From the cell containing the given text, extract its center point as (x, y) coordinate. 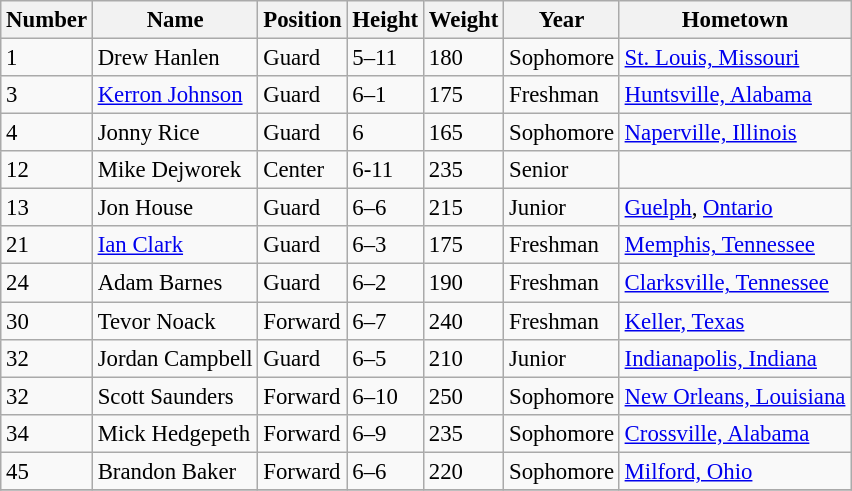
Memphis, Tennessee (734, 245)
Center (302, 170)
Number (47, 20)
Jordan Campbell (175, 358)
24 (47, 283)
St. Louis, Missouri (734, 58)
165 (463, 133)
Tevor Noack (175, 321)
Hometown (734, 20)
Drew Hanlen (175, 58)
Crossville, Alabama (734, 433)
180 (463, 58)
Mick Hedgepeth (175, 433)
Indianapolis, Indiana (734, 358)
6–1 (385, 95)
Brandon Baker (175, 471)
Scott Saunders (175, 396)
250 (463, 396)
Ian Clark (175, 245)
4 (47, 133)
190 (463, 283)
45 (47, 471)
21 (47, 245)
3 (47, 95)
New Orleans, Louisiana (734, 396)
Name (175, 20)
Year (562, 20)
Milford, Ohio (734, 471)
Guelph, Ontario (734, 208)
30 (47, 321)
6 (385, 133)
Adam Barnes (175, 283)
Keller, Texas (734, 321)
Clarksville, Tennessee (734, 283)
Jonny Rice (175, 133)
Jon House (175, 208)
6–9 (385, 433)
Weight (463, 20)
Kerron Johnson (175, 95)
6–5 (385, 358)
6–7 (385, 321)
6-11 (385, 170)
12 (47, 170)
5–11 (385, 58)
210 (463, 358)
220 (463, 471)
6–10 (385, 396)
6–2 (385, 283)
240 (463, 321)
6–3 (385, 245)
Position (302, 20)
Naperville, Illinois (734, 133)
215 (463, 208)
Mike Dejworek (175, 170)
1 (47, 58)
Height (385, 20)
34 (47, 433)
Huntsville, Alabama (734, 95)
13 (47, 208)
Senior (562, 170)
